Detect which cell encompasses the target text, then output its [x, y] center coordinate. 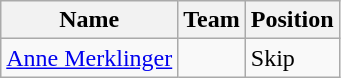
Name [90, 20]
Skip [292, 58]
Anne Merklinger [90, 58]
Position [292, 20]
Team [212, 20]
